Find where the given text appears and provide that cell's center as [X, Y] coordinate. 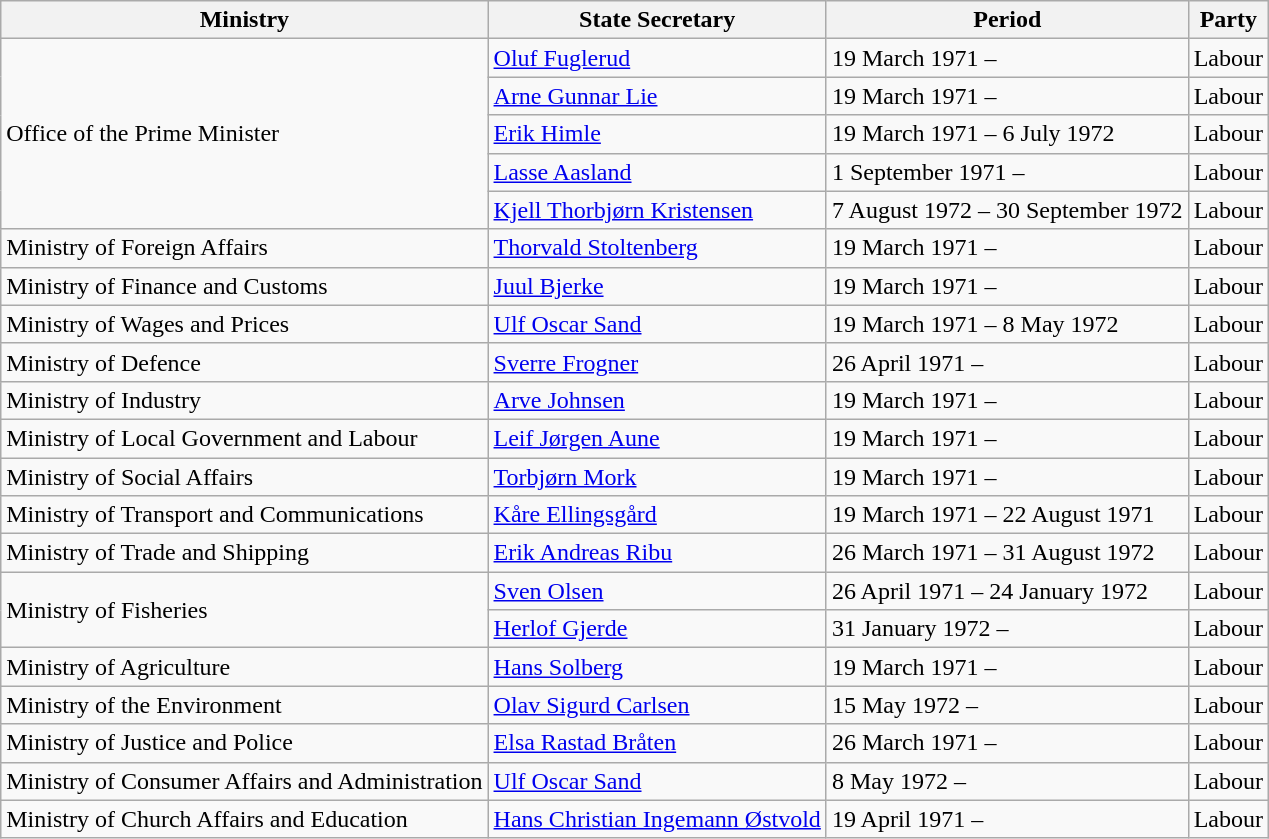
31 January 1972 – [1007, 629]
Thorvald Stoltenberg [657, 248]
Ministry of the Environment [244, 705]
26 April 1971 – 24 January 1972 [1007, 591]
Ministry of Foreign Affairs [244, 248]
Oluf Fuglerud [657, 58]
Ministry of Social Affairs [244, 477]
Juul Bjerke [657, 286]
Sverre Frogner [657, 362]
26 April 1971 – [1007, 362]
Ministry of Agriculture [244, 667]
Sven Olsen [657, 591]
Ministry of Fisheries [244, 610]
1 September 1971 – [1007, 172]
Arne Gunnar Lie [657, 96]
Ministry of Defence [244, 362]
Ministry of Industry [244, 400]
Office of the Prime Minister [244, 134]
Lasse Aasland [657, 172]
Ministry of Consumer Affairs and Administration [244, 781]
Hans Christian Ingemann Østvold [657, 819]
Kjell Thorbjørn Kristensen [657, 210]
Leif Jørgen Aune [657, 438]
Ministry [244, 20]
19 March 1971 – 22 August 1971 [1007, 515]
State Secretary [657, 20]
Ministry of Transport and Communications [244, 515]
Ministry of Trade and Shipping [244, 553]
19 March 1971 – 8 May 1972 [1007, 324]
Erik Andreas Ribu [657, 553]
Ministry of Finance and Customs [244, 286]
19 March 1971 – 6 July 1972 [1007, 134]
Ministry of Local Government and Labour [244, 438]
15 May 1972 – [1007, 705]
26 March 1971 – [1007, 743]
Kåre Ellingsgård [657, 515]
19 April 1971 – [1007, 819]
Period [1007, 20]
26 March 1971 – 31 August 1972 [1007, 553]
7 August 1972 – 30 September 1972 [1007, 210]
Herlof Gjerde [657, 629]
Hans Solberg [657, 667]
8 May 1972 – [1007, 781]
Party [1228, 20]
Torbjørn Mork [657, 477]
Olav Sigurd Carlsen [657, 705]
Ministry of Church Affairs and Education [244, 819]
Erik Himle [657, 134]
Ministry of Justice and Police [244, 743]
Elsa Rastad Bråten [657, 743]
Ministry of Wages and Prices [244, 324]
Arve Johnsen [657, 400]
